Provide the (X, Y) coordinate of the cell's center where the given text is located.  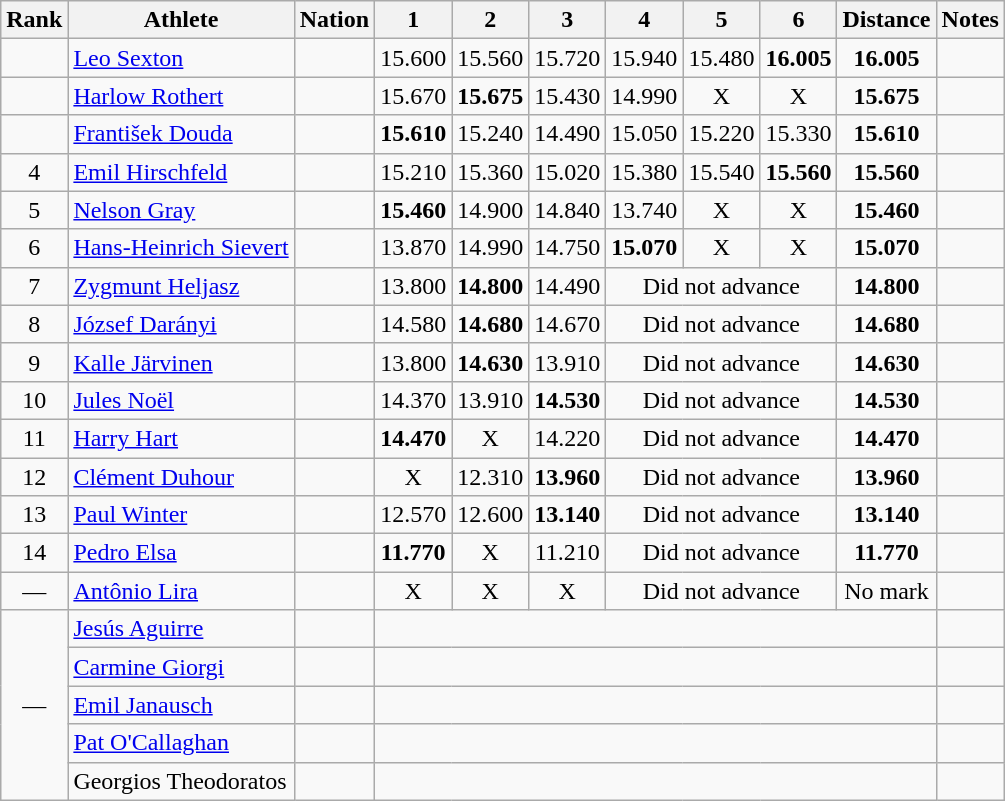
14.900 (490, 210)
Kalle Järvinen (181, 362)
14.670 (568, 324)
14 (34, 553)
13.870 (414, 248)
9 (34, 362)
15.430 (568, 96)
Harlow Rothert (181, 96)
Emil Hirschfeld (181, 172)
14.750 (568, 248)
13.740 (644, 210)
14.580 (414, 324)
Notes (970, 20)
Antônio Lira (181, 591)
No mark (886, 591)
Paul Winter (181, 515)
12 (34, 477)
3 (568, 20)
15.330 (798, 134)
12.310 (490, 477)
Jules Noël (181, 400)
Georgios Theodoratos (181, 781)
2 (490, 20)
15.240 (490, 134)
15.220 (722, 134)
Pat O'Callaghan (181, 743)
Jesús Aguirre (181, 629)
15.380 (644, 172)
7 (34, 286)
Distance (886, 20)
15.050 (644, 134)
11 (34, 438)
14.370 (414, 400)
Clément Duhour (181, 477)
Hans-Heinrich Sievert (181, 248)
1 (414, 20)
Harry Hart (181, 438)
Nation (334, 20)
József Darányi (181, 324)
15.020 (568, 172)
14.220 (568, 438)
15.480 (722, 58)
15.940 (644, 58)
8 (34, 324)
12.600 (490, 515)
12.570 (414, 515)
Emil Janausch (181, 705)
Pedro Elsa (181, 553)
Athlete (181, 20)
11.210 (568, 553)
Leo Sexton (181, 58)
15.210 (414, 172)
15.720 (568, 58)
15.540 (722, 172)
13 (34, 515)
15.600 (414, 58)
15.360 (490, 172)
Rank (34, 20)
Zygmunt Heljasz (181, 286)
14.840 (568, 210)
František Douda (181, 134)
15.670 (414, 96)
10 (34, 400)
Nelson Gray (181, 210)
Carmine Giorgi (181, 667)
